Provide the [x, y] coordinate of the cell's center where the given text is located.  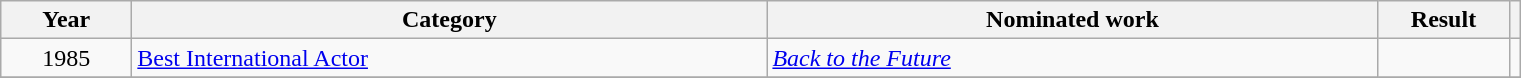
Result [1444, 20]
Back to the Future [1072, 58]
Best International Actor [450, 58]
Year [66, 20]
1985 [66, 58]
Category [450, 20]
Nominated work [1072, 20]
